Determine the (X, Y) coordinate at the center of the cell enclosing the given text.  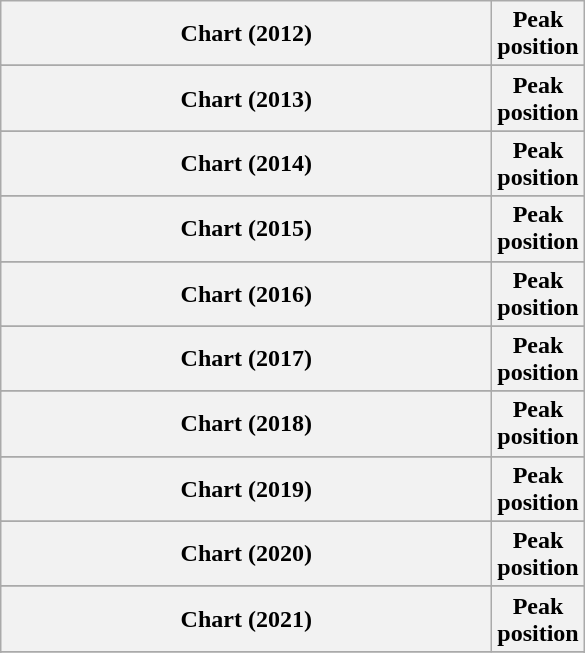
Chart (2015) (246, 228)
Chart (2016) (246, 294)
Chart (2013) (246, 98)
Chart (2019) (246, 488)
Chart (2020) (246, 554)
Chart (2018) (246, 424)
Chart (2014) (246, 164)
Chart (2021) (246, 618)
Chart (2012) (246, 34)
Chart (2017) (246, 358)
